Search for the cell housing the specified text and yield its [x, y] center coordinate. 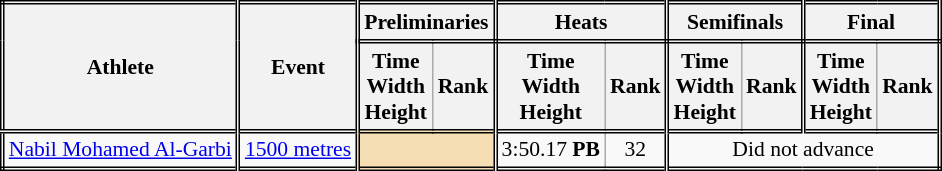
Preliminaries [426, 22]
32 [636, 150]
Nabil Mohamed Al-Garbi [120, 150]
Athlete [120, 67]
Event [298, 67]
3:50.17 PB [550, 150]
1500 metres [298, 150]
Heats [581, 22]
Semifinals [735, 22]
Final [871, 22]
Did not advance [803, 150]
